For the text-containing cell, return its midpoint in (x, y) coordinate format. 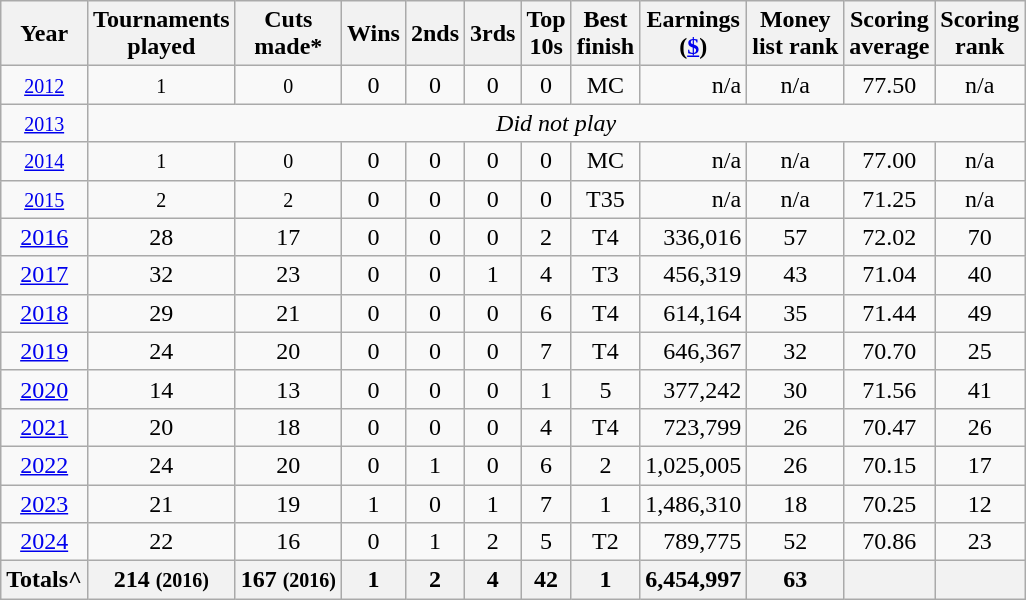
2012 (44, 85)
214 (2016) (162, 580)
1,486,310 (694, 503)
42 (546, 580)
Year (44, 34)
Did not play (556, 123)
2016 (44, 237)
70.15 (890, 465)
2022 (44, 465)
70.47 (890, 427)
614,164 (694, 313)
2013 (44, 123)
2014 (44, 161)
35 (796, 313)
789,775 (694, 542)
336,016 (694, 237)
52 (796, 542)
2019 (44, 351)
2024 (44, 542)
Wins (373, 34)
71.25 (890, 199)
723,799 (694, 427)
77.00 (890, 161)
12 (980, 503)
22 (162, 542)
49 (980, 313)
3rds (493, 34)
40 (980, 275)
71.44 (890, 313)
57 (796, 237)
70.70 (890, 351)
377,242 (694, 389)
Best finish (605, 34)
70 (980, 237)
29 (162, 313)
19 (288, 503)
43 (796, 275)
70.86 (890, 542)
6,454,997 (694, 580)
71.56 (890, 389)
2020 (44, 389)
16 (288, 542)
2018 (44, 313)
72.02 (890, 237)
Scoringrank (980, 34)
Moneylist rank (796, 34)
70.25 (890, 503)
2017 (44, 275)
Earnings($) (694, 34)
456,319 (694, 275)
2015 (44, 199)
T2 (605, 542)
T35 (605, 199)
71.04 (890, 275)
646,367 (694, 351)
25 (980, 351)
30 (796, 389)
167 (2016) (288, 580)
14 (162, 389)
Totals^ (44, 580)
77.50 (890, 85)
T3 (605, 275)
2023 (44, 503)
63 (796, 580)
Top 10s (546, 34)
Cuts made* (288, 34)
1,025,005 (694, 465)
28 (162, 237)
2nds (434, 34)
Scoring average (890, 34)
2021 (44, 427)
41 (980, 389)
13 (288, 389)
Tournaments played (162, 34)
